Extract the [x, y] coordinate from the center of the cell holding the provided text.  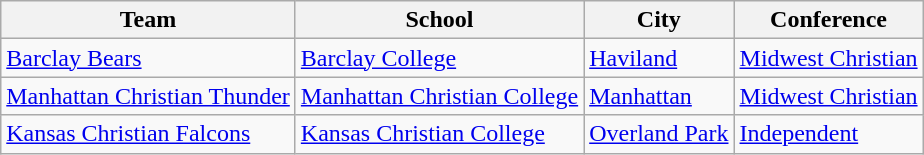
Manhattan Christian Thunder [148, 96]
Barclay Bears [148, 58]
Kansas Christian College [439, 134]
Barclay College [439, 58]
Haviland [659, 58]
Overland Park [659, 134]
Kansas Christian Falcons [148, 134]
Independent [828, 134]
City [659, 20]
School [439, 20]
Manhattan Christian College [439, 96]
Conference [828, 20]
Manhattan [659, 96]
Team [148, 20]
